Scan for the cell matching the given text and deliver its [X, Y] coordinate at center. 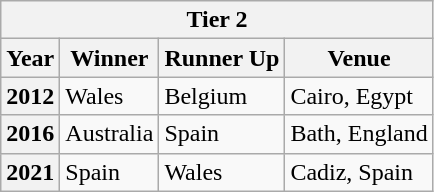
2012 [30, 96]
Cadiz, Spain [359, 172]
Cairo, Egypt [359, 96]
Winner [110, 58]
Runner Up [222, 58]
Australia [110, 134]
Bath, England [359, 134]
Belgium [222, 96]
2016 [30, 134]
Year [30, 58]
Venue [359, 58]
Tier 2 [217, 20]
2021 [30, 172]
